Detect which cell encompasses the target text, then output its (X, Y) center coordinate. 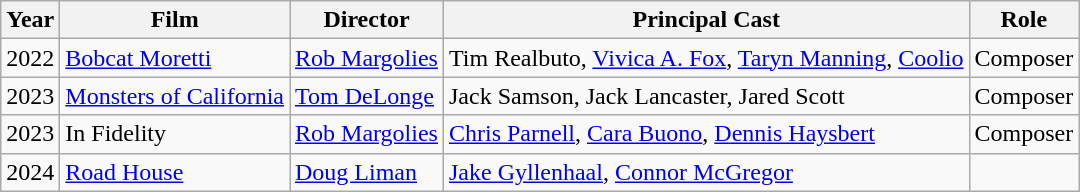
Role (1024, 20)
2022 (30, 58)
Year (30, 20)
Jake Gyllenhaal, Connor McGregor (706, 172)
Road House (175, 172)
Jack Samson, Jack Lancaster, Jared Scott (706, 96)
Bobcat Moretti (175, 58)
Monsters of California (175, 96)
Director (367, 20)
Chris Parnell, Cara Buono, Dennis Haysbert (706, 134)
Doug Liman (367, 172)
Film (175, 20)
Tim Realbuto, Vivica A. Fox, Taryn Manning, Coolio (706, 58)
Tom DeLonge (367, 96)
Principal Cast (706, 20)
In Fidelity (175, 134)
2024 (30, 172)
